Identify which cell holds the provided text, then report its [x, y] central coordinate. 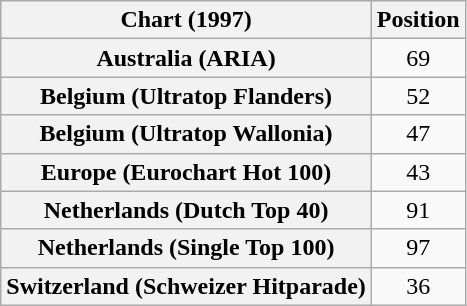
Netherlands (Single Top 100) [186, 248]
91 [418, 210]
Position [418, 20]
52 [418, 96]
Netherlands (Dutch Top 40) [186, 210]
Switzerland (Schweizer Hitparade) [186, 286]
36 [418, 286]
43 [418, 172]
69 [418, 58]
47 [418, 134]
Australia (ARIA) [186, 58]
Chart (1997) [186, 20]
Europe (Eurochart Hot 100) [186, 172]
Belgium (Ultratop Wallonia) [186, 134]
Belgium (Ultratop Flanders) [186, 96]
97 [418, 248]
